Output the [X, Y] coordinate of the center of the cell containing the given text.  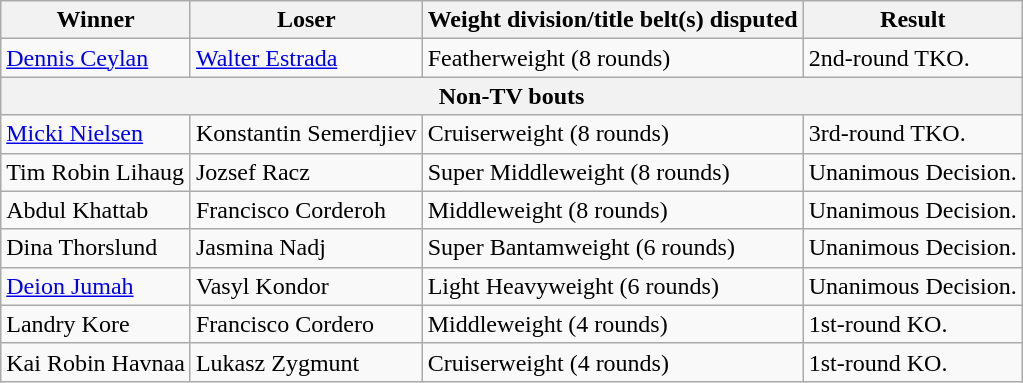
Non-TV bouts [512, 96]
Middleweight (8 rounds) [612, 210]
Cruiserweight (4 rounds) [612, 362]
Super Middleweight (8 rounds) [612, 172]
Abdul Khattab [96, 210]
Light Heavyweight (6 rounds) [612, 286]
Featherweight (8 rounds) [612, 58]
Deion Jumah [96, 286]
Walter Estrada [306, 58]
Winner [96, 20]
Micki Nielsen [96, 134]
Result [912, 20]
Cruiserweight (8 rounds) [612, 134]
3rd-round TKO. [912, 134]
Super Bantamweight (6 rounds) [612, 248]
Konstantin Semerdjiev [306, 134]
Francisco Corderoh [306, 210]
Middleweight (4 rounds) [612, 324]
Vasyl Kondor [306, 286]
Francisco Cordero [306, 324]
Landry Kore [96, 324]
Dennis Ceylan [96, 58]
Tim Robin Lihaug [96, 172]
Loser [306, 20]
Dina Thorslund [96, 248]
Weight division/title belt(s) disputed [612, 20]
Kai Robin Havnaa [96, 362]
Lukasz Zygmunt [306, 362]
2nd-round TKO. [912, 58]
Jozsef Racz [306, 172]
Jasmina Nadj [306, 248]
